For the text-containing cell, return its midpoint in (X, Y) coordinate format. 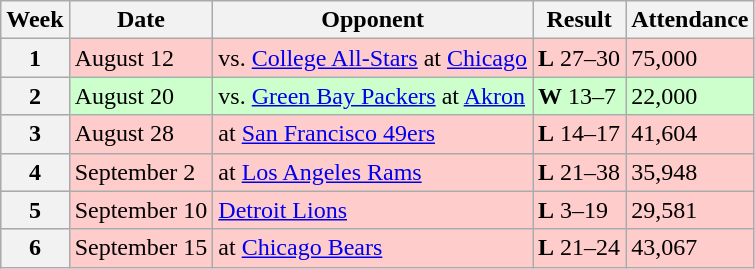
Week (35, 20)
Detroit Lions (373, 210)
August 12 (141, 58)
August 20 (141, 96)
2 (35, 96)
L 14–17 (580, 134)
41,604 (690, 134)
W 13–7 (580, 96)
at Chicago Bears (373, 248)
22,000 (690, 96)
vs. College All-Stars at Chicago (373, 58)
Date (141, 20)
75,000 (690, 58)
August 28 (141, 134)
4 (35, 172)
43,067 (690, 248)
September 10 (141, 210)
vs. Green Bay Packers at Akron (373, 96)
September 15 (141, 248)
5 (35, 210)
L 27–30 (580, 58)
at Los Angeles Rams (373, 172)
L 21–38 (580, 172)
3 (35, 134)
Attendance (690, 20)
6 (35, 248)
1 (35, 58)
L 21–24 (580, 248)
Opponent (373, 20)
L 3–19 (580, 210)
35,948 (690, 172)
29,581 (690, 210)
at San Francisco 49ers (373, 134)
September 2 (141, 172)
Result (580, 20)
